Capture the cell that displays the provided text and extract its [X, Y] central coordinate. 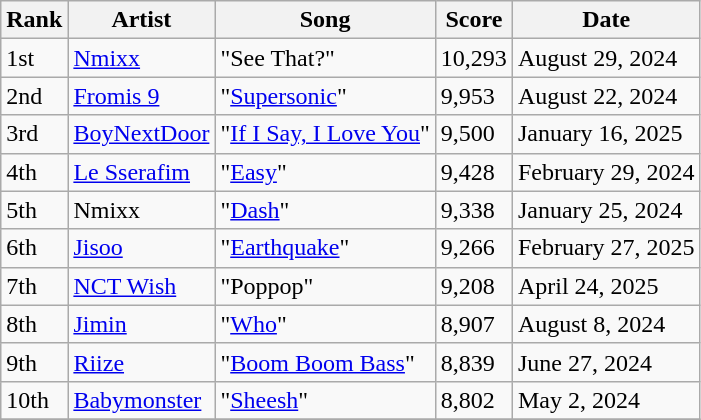
3rd [34, 134]
10th [34, 400]
"See That?" [325, 58]
Babymonster [142, 400]
BoyNextDoor [142, 134]
4th [34, 172]
9,428 [474, 172]
Rank [34, 20]
Score [474, 20]
"Supersonic" [325, 96]
Riize [142, 362]
August 29, 2024 [606, 58]
Jimin [142, 324]
August 8, 2024 [606, 324]
9,266 [474, 248]
10,293 [474, 58]
August 22, 2024 [606, 96]
8,907 [474, 324]
February 27, 2025 [606, 248]
"Earthquake" [325, 248]
Artist [142, 20]
9,500 [474, 134]
"Sheesh" [325, 400]
Le Sserafim [142, 172]
January 25, 2024 [606, 210]
June 27, 2024 [606, 362]
7th [34, 286]
5th [34, 210]
8,802 [474, 400]
April 24, 2025 [606, 286]
Date [606, 20]
Fromis 9 [142, 96]
2nd [34, 96]
"Dash" [325, 210]
NCT Wish [142, 286]
6th [34, 248]
"Boom Boom Bass" [325, 362]
Song [325, 20]
1st [34, 58]
May 2, 2024 [606, 400]
"Poppop" [325, 286]
January 16, 2025 [606, 134]
9,338 [474, 210]
"If I Say, I Love You" [325, 134]
8,839 [474, 362]
February 29, 2024 [606, 172]
9th [34, 362]
8th [34, 324]
Jisoo [142, 248]
9,953 [474, 96]
"Easy" [325, 172]
"Who" [325, 324]
9,208 [474, 286]
